Determine the (X, Y) coordinate at the center of the cell enclosing the given text.  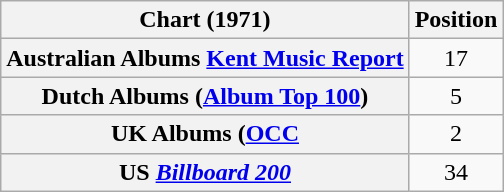
34 (456, 172)
Dutch Albums (Album Top 100) (205, 96)
Australian Albums Kent Music Report (205, 58)
Position (456, 20)
UK Albums (OCC (205, 134)
2 (456, 134)
17 (456, 58)
5 (456, 96)
US Billboard 200 (205, 172)
Chart (1971) (205, 20)
